Identify which cell holds the provided text, then report its (x, y) central coordinate. 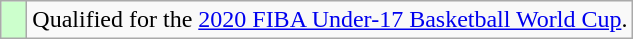
Qualified for the 2020 FIBA Under-17 Basketball World Cup. (330, 20)
